Find where the given text appears and provide that cell's center as [X, Y] coordinate. 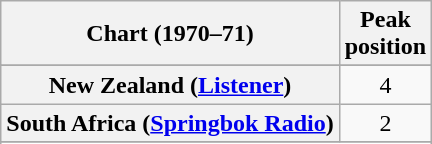
South Africa (Springbok Radio) [170, 123]
4 [385, 85]
New Zealand (Listener) [170, 85]
Chart (1970–71) [170, 34]
Peakposition [385, 34]
2 [385, 123]
